Identify which cell holds the provided text, then report its (X, Y) central coordinate. 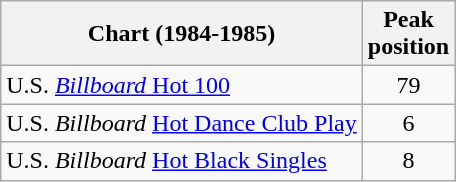
U.S. Billboard Hot 100 (182, 85)
U.S. Billboard Hot Dance Club Play (182, 123)
U.S. Billboard Hot Black Singles (182, 161)
79 (408, 85)
8 (408, 161)
Peakposition (408, 34)
Chart (1984-1985) (182, 34)
6 (408, 123)
